From the cell containing the given text, extract its center point as [x, y] coordinate. 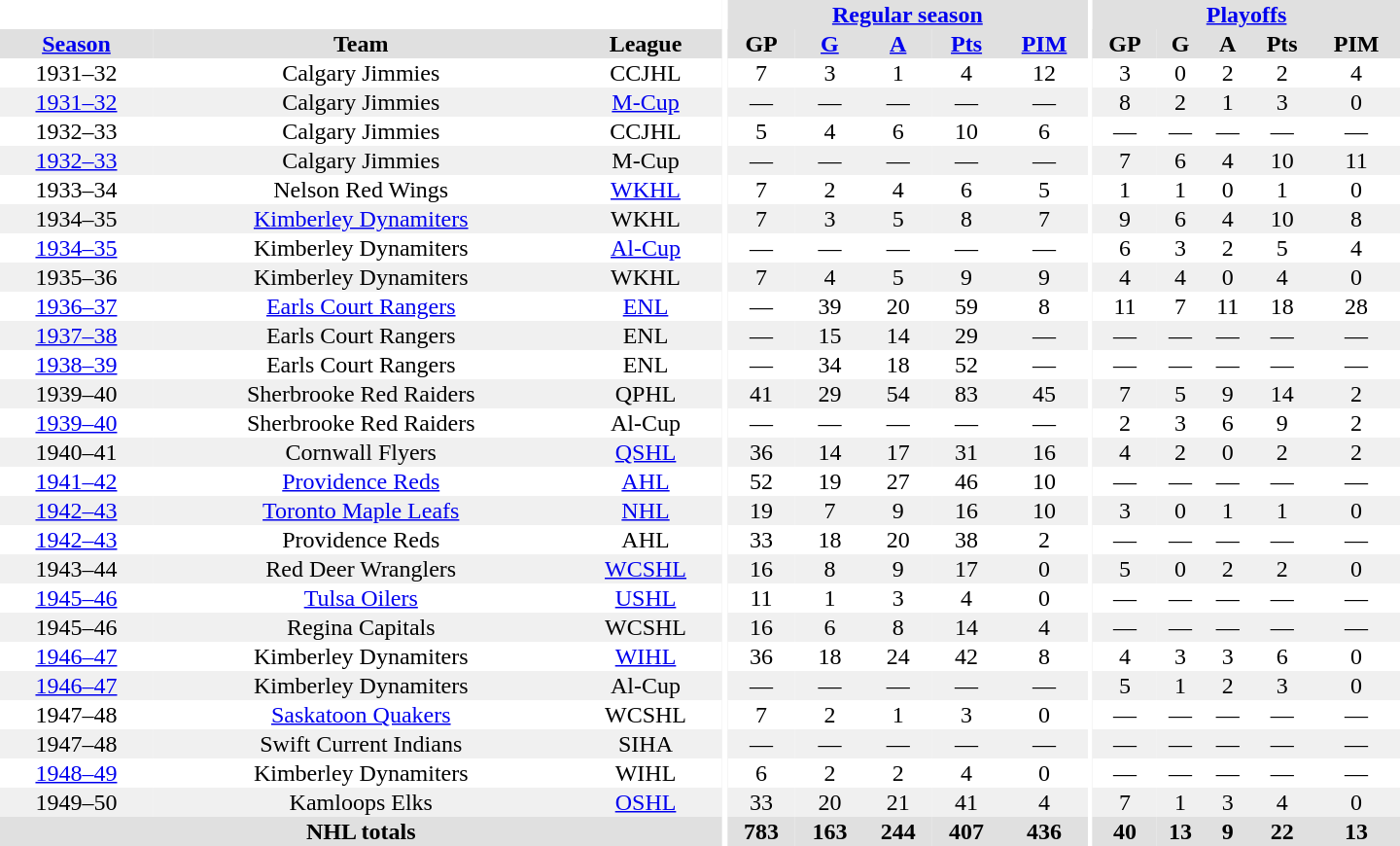
Nelson Red Wings [362, 190]
Season [76, 44]
24 [898, 656]
1943–44 [76, 569]
Regular season [908, 15]
39 [829, 306]
League [646, 44]
407 [966, 831]
QSHL [646, 452]
1938–39 [76, 365]
Kamloops Elks [362, 802]
42 [966, 656]
1935–36 [76, 277]
27 [898, 481]
1940–41 [76, 452]
OSHL [646, 802]
Regina Capitals [362, 627]
21 [898, 802]
QPHL [646, 394]
244 [898, 831]
Tulsa Oilers [362, 598]
Swift Current Indians [362, 744]
Playoffs [1246, 15]
83 [966, 394]
USHL [646, 598]
1933–34 [76, 190]
46 [966, 481]
436 [1044, 831]
31 [966, 452]
1941–42 [76, 481]
45 [1044, 394]
Saskatoon Quakers [362, 715]
15 [829, 335]
NHL [646, 511]
34 [829, 365]
59 [966, 306]
783 [761, 831]
1937–38 [76, 335]
1949–50 [76, 802]
22 [1281, 831]
Red Deer Wranglers [362, 569]
Cornwall Flyers [362, 452]
Toronto Maple Leafs [362, 511]
SIHA [646, 744]
38 [966, 540]
1948–49 [76, 773]
163 [829, 831]
28 [1356, 306]
Team [362, 44]
NHL totals [361, 831]
40 [1125, 831]
54 [898, 394]
1936–37 [76, 306]
12 [1044, 73]
